Return [X, Y] of the center of cell containing provided text 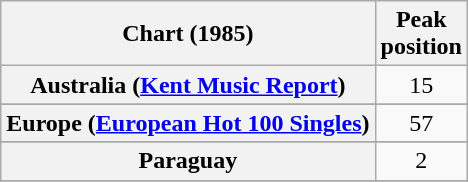
Australia (Kent Music Report) [188, 85]
57 [421, 123]
15 [421, 85]
Paraguay [188, 161]
Peakposition [421, 34]
Chart (1985) [188, 34]
Europe (European Hot 100 Singles) [188, 123]
2 [421, 161]
